Find where the given text appears and provide that cell's center as (x, y) coordinate. 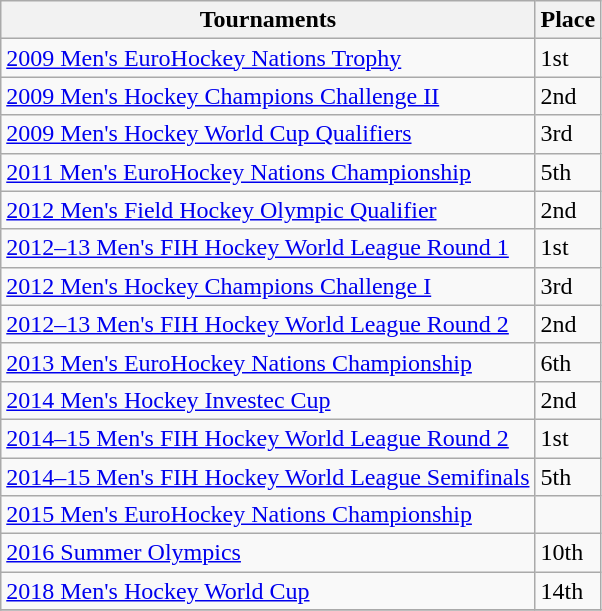
2011 Men's EuroHockey Nations Championship (268, 172)
2018 Men's Hockey World Cup (268, 591)
2016 Summer Olympics (268, 553)
2009 Men's EuroHockey Nations Trophy (268, 58)
2013 Men's EuroHockey Nations Championship (268, 362)
2009 Men's Hockey Champions Challenge II (268, 96)
2012 Men's Hockey Champions Challenge I (268, 286)
2012 Men's Field Hockey Olympic Qualifier (268, 210)
2014–15 Men's FIH Hockey World League Semifinals (268, 477)
10th (568, 553)
2014 Men's Hockey Investec Cup (268, 400)
Tournaments (268, 20)
Place (568, 20)
2015 Men's EuroHockey Nations Championship (268, 515)
2012–13 Men's FIH Hockey World League Round 1 (268, 248)
2009 Men's Hockey World Cup Qualifiers (268, 134)
14th (568, 591)
2014–15 Men's FIH Hockey World League Round 2 (268, 438)
6th (568, 362)
2012–13 Men's FIH Hockey World League Round 2 (268, 324)
